Provide the [x, y] coordinate of the cell's center where the given text is located.  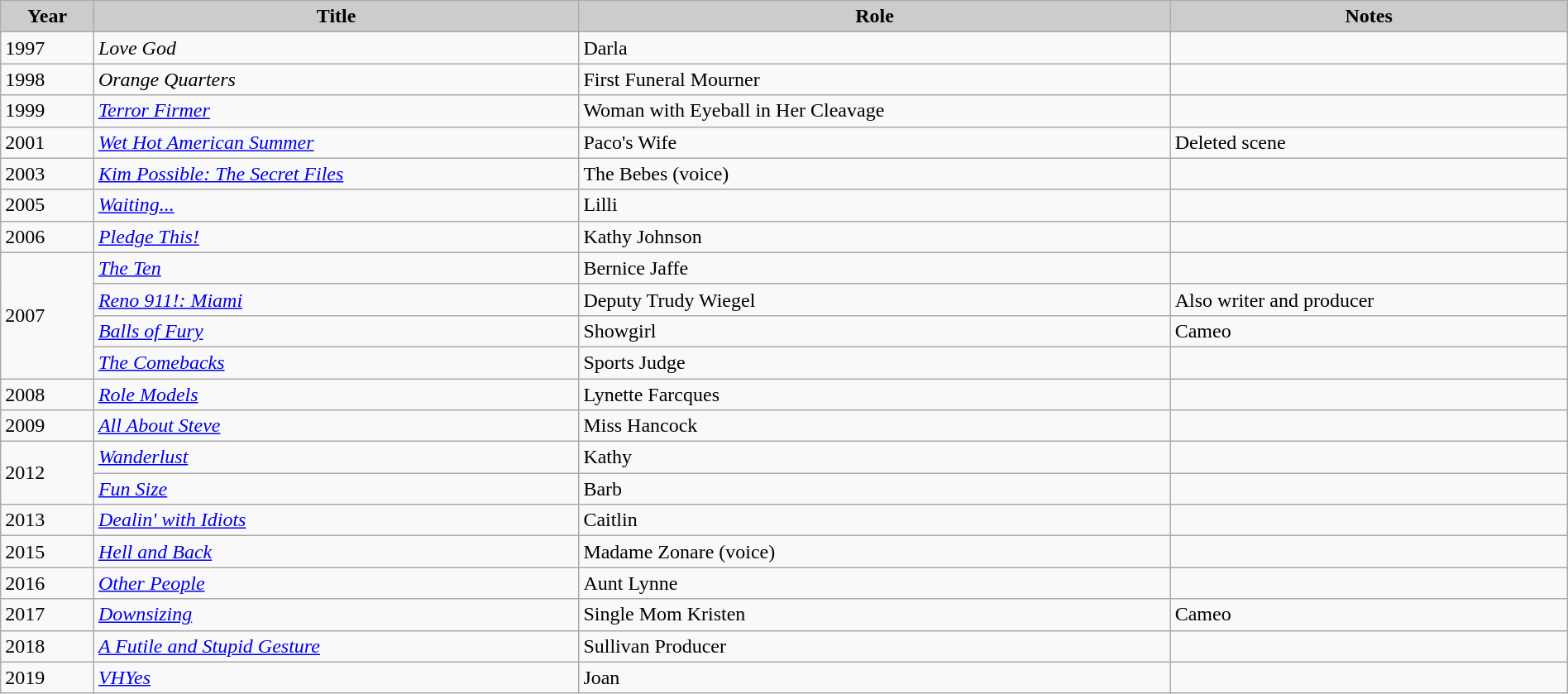
Paco's Wife [875, 142]
2008 [48, 395]
Other People [336, 583]
2015 [48, 552]
2016 [48, 583]
Downsizing [336, 615]
Aunt Lynne [875, 583]
2001 [48, 142]
Madame Zonare (voice) [875, 552]
Notes [1369, 17]
1997 [48, 48]
Role Models [336, 395]
Single Mom Kristen [875, 615]
Caitlin [875, 520]
Deleted scene [1369, 142]
2006 [48, 237]
Title [336, 17]
Year [48, 17]
Woman with Eyeball in Her Cleavage [875, 111]
All About Steve [336, 426]
Deputy Trudy Wiegel [875, 299]
Reno 911!: Miami [336, 299]
2007 [48, 315]
Wet Hot American Summer [336, 142]
2013 [48, 520]
Kathy [875, 457]
2003 [48, 174]
Kim Possible: The Secret Files [336, 174]
Barb [875, 489]
Hell and Back [336, 552]
A Futile and Stupid Gesture [336, 646]
2017 [48, 615]
Love God [336, 48]
Pledge This! [336, 237]
Balls of Fury [336, 331]
Darla [875, 48]
2018 [48, 646]
Showgirl [875, 331]
Waiting... [336, 205]
Sullivan Producer [875, 646]
VHYes [336, 677]
The Ten [336, 268]
2009 [48, 426]
The Bebes (voice) [875, 174]
Role [875, 17]
Dealin' with Idiots [336, 520]
Kathy Johnson [875, 237]
Terror Firmer [336, 111]
Lilli [875, 205]
2005 [48, 205]
The Comebacks [336, 362]
1998 [48, 79]
1999 [48, 111]
Sports Judge [875, 362]
First Funeral Mourner [875, 79]
Also writer and producer [1369, 299]
2019 [48, 677]
Wanderlust [336, 457]
Miss Hancock [875, 426]
2012 [48, 473]
Bernice Jaffe [875, 268]
Fun Size [336, 489]
Joan [875, 677]
Lynette Farcques [875, 395]
Orange Quarters [336, 79]
